Scan for the cell matching the given text and deliver its [x, y] coordinate at center. 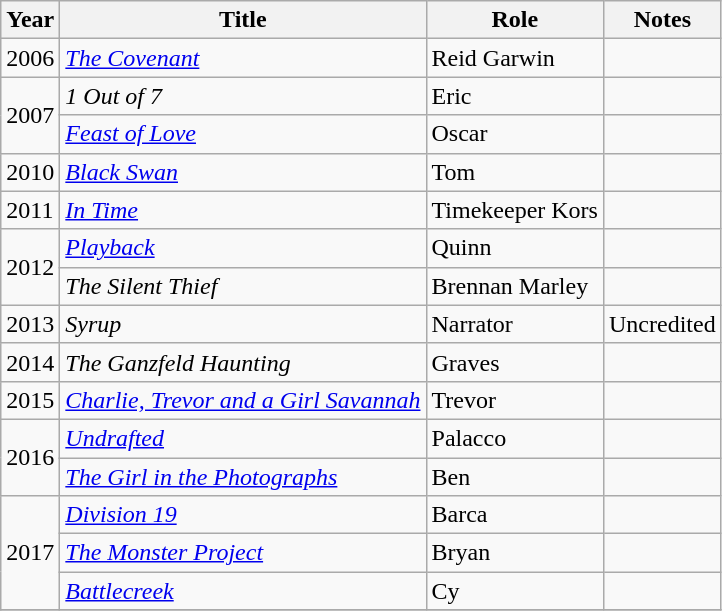
2012 [30, 267]
Trevor [514, 400]
2015 [30, 400]
Cy [514, 591]
Timekeeper Kors [514, 210]
Brennan Marley [514, 286]
The Silent Thief [243, 286]
In Time [243, 210]
Year [30, 20]
Syrup [243, 324]
Graves [514, 362]
Tom [514, 172]
2013 [30, 324]
Division 19 [243, 515]
2016 [30, 457]
Playback [243, 248]
Feast of Love [243, 134]
Palacco [514, 438]
2010 [30, 172]
Title [243, 20]
Narrator [514, 324]
Battlecreek [243, 591]
Bryan [514, 553]
The Girl in the Photographs [243, 477]
The Ganzfeld Haunting [243, 362]
Quinn [514, 248]
2007 [30, 115]
2006 [30, 58]
Charlie, Trevor and a Girl Savannah [243, 400]
Notes [662, 20]
2014 [30, 362]
Undrafted [243, 438]
2017 [30, 553]
Oscar [514, 134]
Ben [514, 477]
2011 [30, 210]
The Covenant [243, 58]
Barca [514, 515]
Role [514, 20]
Reid Garwin [514, 58]
Black Swan [243, 172]
Eric [514, 96]
The Monster Project [243, 553]
1 Out of 7 [243, 96]
Uncredited [662, 324]
